Provide the [x, y] coordinate of the cell's center where the given text is located.  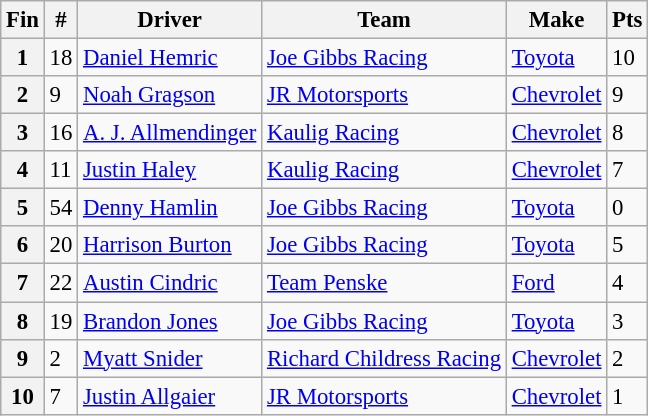
Fin [23, 20]
Noah Gragson [170, 95]
Team [384, 20]
Driver [170, 20]
Ford [556, 283]
20 [60, 245]
22 [60, 283]
6 [23, 245]
Myatt Snider [170, 358]
Justin Haley [170, 170]
Austin Cindric [170, 283]
0 [628, 208]
Team Penske [384, 283]
18 [60, 58]
Richard Childress Racing [384, 358]
A. J. Allmendinger [170, 133]
Justin Allgaier [170, 396]
54 [60, 208]
Daniel Hemric [170, 58]
11 [60, 170]
Pts [628, 20]
16 [60, 133]
Denny Hamlin [170, 208]
Make [556, 20]
19 [60, 321]
Brandon Jones [170, 321]
Harrison Burton [170, 245]
# [60, 20]
